For the text-containing cell, return its midpoint in [X, Y] coordinate format. 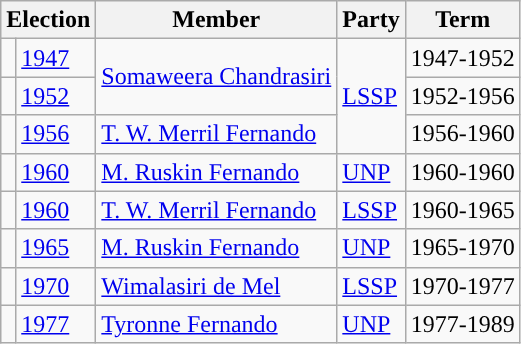
1965-1970 [462, 248]
Election [48, 20]
Term [462, 20]
1952 [56, 96]
Member [216, 20]
Wimalasiri de Mel [216, 286]
1977 [56, 324]
1970 [56, 286]
Tyronne Fernando [216, 324]
1952-1956 [462, 96]
Party [371, 20]
1956 [56, 134]
1956-1960 [462, 134]
Somaweera Chandrasiri [216, 77]
1970-1977 [462, 286]
1960-1960 [462, 172]
1947-1952 [462, 58]
1977-1989 [462, 324]
1965 [56, 248]
1947 [56, 58]
1960-1965 [462, 210]
